Detect which cell encompasses the target text, then output its (X, Y) center coordinate. 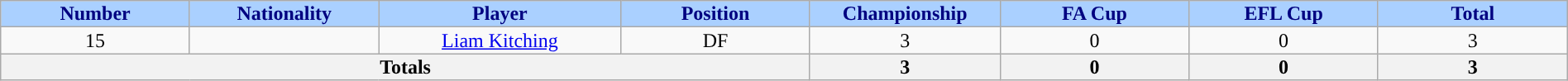
Nationality (284, 14)
Liam Kitching (500, 40)
Championship (905, 14)
FA Cup (1095, 14)
Position (716, 14)
Player (500, 14)
Totals (405, 67)
DF (716, 40)
Total (1472, 14)
Number (96, 14)
EFL Cup (1284, 14)
15 (96, 40)
